Extract the (X, Y) coordinate from the center of the cell holding the provided text.  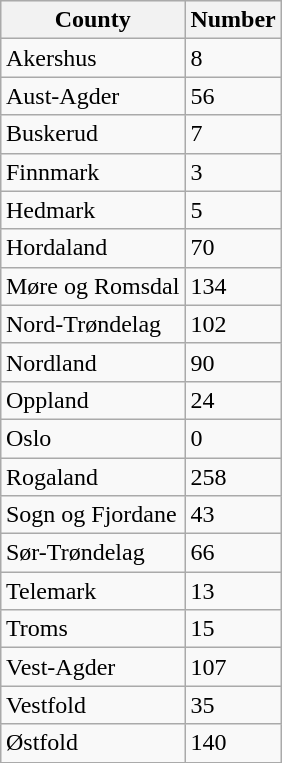
County (92, 20)
Vestfold (92, 705)
Nordland (92, 362)
35 (233, 705)
Hedmark (92, 210)
Akershus (92, 58)
Rogaland (92, 477)
Buskerud (92, 134)
0 (233, 438)
Sogn og Fjordane (92, 515)
Vest-Agder (92, 667)
Nord-Trøndelag (92, 324)
13 (233, 591)
66 (233, 553)
Østfold (92, 743)
15 (233, 629)
Møre og Romsdal (92, 286)
Number (233, 20)
24 (233, 400)
56 (233, 96)
102 (233, 324)
8 (233, 58)
7 (233, 134)
Aust-Agder (92, 96)
Finnmark (92, 172)
90 (233, 362)
107 (233, 667)
Sør-Trøndelag (92, 553)
Oslo (92, 438)
Telemark (92, 591)
258 (233, 477)
3 (233, 172)
Oppland (92, 400)
43 (233, 515)
134 (233, 286)
140 (233, 743)
Hordaland (92, 248)
5 (233, 210)
Troms (92, 629)
70 (233, 248)
